Identify which cell holds the provided text, then report its [x, y] central coordinate. 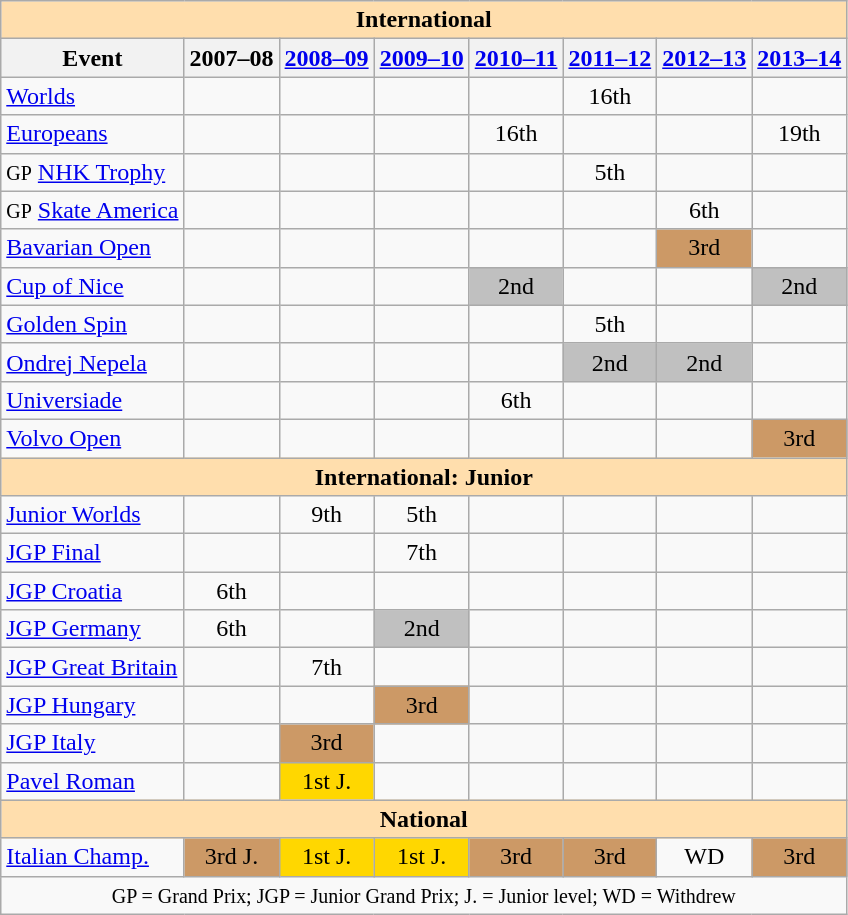
Europeans [92, 134]
Event [92, 58]
Volvo Open [92, 438]
2010–11 [516, 58]
9th [326, 515]
GP NHK Trophy [92, 172]
JGP Croatia [92, 591]
Italian Champ. [92, 857]
GP Skate America [92, 210]
2012–13 [704, 58]
JGP Hungary [92, 705]
National [424, 819]
2008–09 [326, 58]
Golden Spin [92, 324]
2013–14 [800, 58]
International [424, 20]
Ondrej Nepela [92, 362]
Cup of Nice [92, 286]
Universiade [92, 400]
Worlds [92, 96]
JGP Final [92, 553]
Junior Worlds [92, 515]
2007–08 [232, 58]
2009–10 [422, 58]
2011–12 [610, 58]
3rd J. [232, 857]
Pavel Roman [92, 781]
19th [800, 134]
Bavarian Open [92, 248]
JGP Italy [92, 743]
WD [704, 857]
JGP Germany [92, 629]
International: Junior [424, 477]
JGP Great Britain [92, 667]
GP = Grand Prix; JGP = Junior Grand Prix; J. = Junior level; WD = Withdrew [424, 895]
